Detect which cell encompasses the target text, then output its (X, Y) center coordinate. 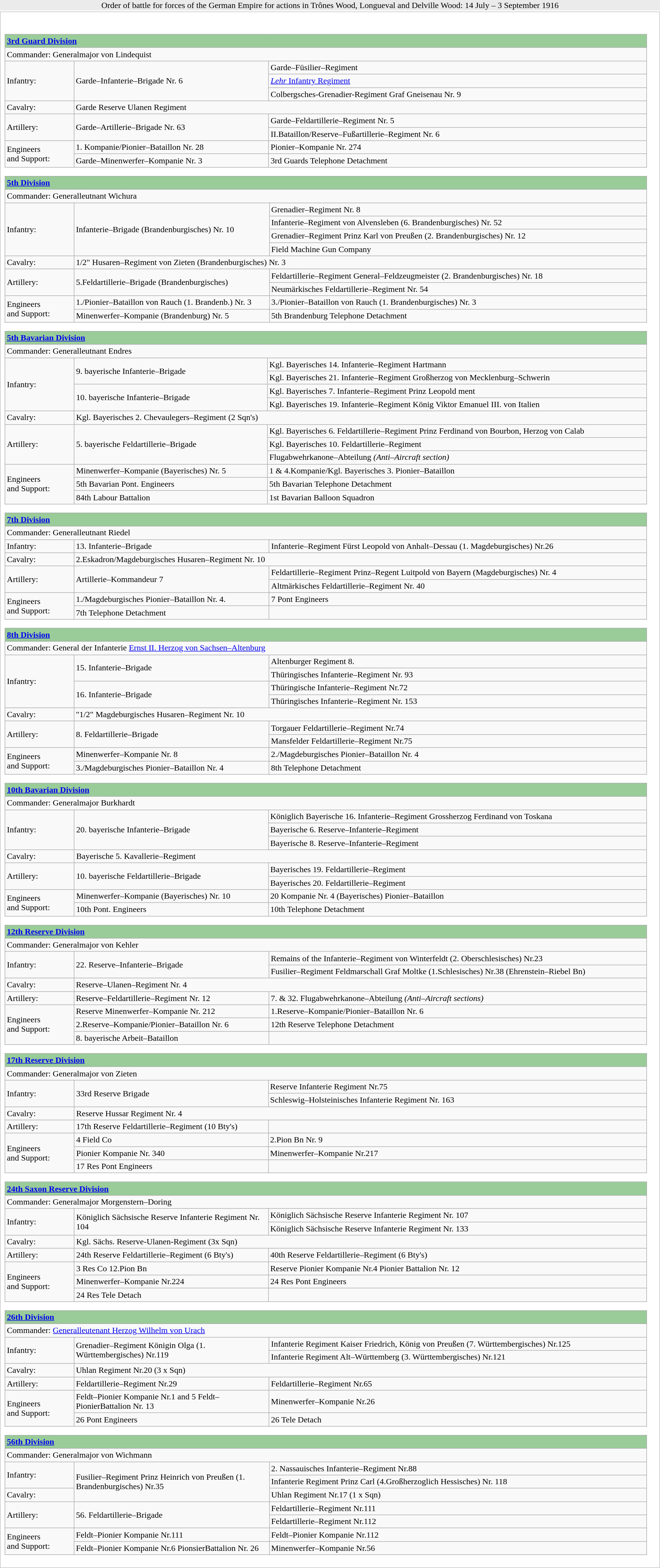
Infanterie Regiment Alt–Württemberg (3. Württembergisches) Nr.121 (458, 1357)
Bayerisches 19. Feldartillerie–Regiment (457, 869)
12th Reserve Division (326, 932)
Schleswig–Holsteinisches Infanterie Regiment Nr. 163 (457, 1100)
Commander: Generalmajor Morgenstern–Doring (326, 1202)
10th Telephone Detachment (457, 910)
Commander: Generalleutnant Riedel (326, 533)
10th Pont. Engineers (171, 910)
Minenwerfer–Kompanie Nr.26 (458, 1401)
10. bayerische Infanterie–Brigade (170, 398)
3 Res Co 12.Pion Bn (171, 1268)
1.Reserve–Kompanie/Pionier–Bataillon Nr. 6 (458, 1011)
40th Reserve Feldartillerie–Regiment (6 Bty's) (457, 1255)
Reserve Hussar Regiment Nr. 4 (360, 1113)
Remains of the Infanterie–Regiment von Winterfeldt (2. Oberschlesisches) Nr.23 (458, 958)
Bayerische 6. Reserve–Infanterie–Regiment (457, 830)
Bayerisches 20. Feldartillerie–Regiment (457, 883)
Minenwerfer–Kompanie Nr.224 (171, 1282)
Uhlan Regiment Nr.17 (1 x Sqn) (458, 1495)
Feldartillerie–Regiment General–Feldzeugmeister (2. Brandenburgisches) Nr. 18 (458, 276)
Königlich Sächsische Reserve Infanterie Regiment Nr. 107 (457, 1215)
26 Pont Engineers (172, 1420)
Reserve Minenwerfer–Kompanie Nr. 212 (171, 1011)
1st Bavarian Balloon Squadron (457, 497)
Kgl. Bayerisches 14. Infanterie–Regiment Hartmann (457, 365)
2.Eskadron/Magdeburgisches Husaren–Regiment Nr. 10 (360, 559)
Kgl. Sächs. Reserve-Ulanen-Regiment (3x Sqn) (360, 1242)
Colbergsches-Grenadier-Regiment Graf Gneisenau Nr. 9 (457, 94)
8th Division (326, 635)
Mansfelder Feldartillerie–Regiment Nr.75 (457, 741)
5.Feldartillerie–Brigade (Brandenburgisches) (172, 282)
Königlich Sächsische Reserve Infanterie Regiment Nr. 133 (457, 1229)
Commander: Generalleutnant Endres (326, 351)
Commander: General der Infanterie Ernst II. Herzog von Sachsen–Altenburg (326, 648)
Commander: Generalmajor von Wichmann (326, 1455)
Infanterie Regiment Prinz Carl (4.Großherzoglich Hessisches) Nr. 118 (458, 1482)
17th Reserve Division (326, 1060)
Lehr Infantry Regiment (457, 81)
33rd Reserve Brigade (171, 1093)
Feldt–Pionier Kompanie Nr.1 and 5 Feldt–PionierBattalion Nr. 13 (172, 1401)
2.Reserve–Kompanie/Pionier–Bataillon Nr. 6 (171, 1025)
Thüringische Infanterie–Regiment Nr.72 (457, 688)
Bayerische 5. Kavallerie–Regiment (360, 856)
24 Res Tele Detach (171, 1295)
1./Magdeburgisches Pionier–Bataillon Nr. 4. (172, 599)
Feldartillerie–Regiment Prinz–Regent Luitpold von Bayern (Magdeburgisches) Nr. 4 (458, 573)
Order of battle for forces of the German Empire for actions in Trônes Wood, Longueval and Delville Wood: 14 July – 3 September 1916 (330, 5)
3rd Guard Division (326, 41)
Commander: Generalmajor von Zieten (326, 1073)
Kgl. Bayerisches 2. Chevaulegers–Regiment (2 Sqn's) (360, 418)
5th Bavarian Division (326, 338)
24 Res Pont Engineers (457, 1282)
Kgl. Bayerisches 7. Infanterie–Regiment Prinz Leopold ment (457, 391)
Feldartillerie–Regiment Nr.111 (458, 1508)
5th Division (326, 183)
Thüringisches Infanterie–Regiment Nr. 153 (457, 701)
Commander: Generalmajor Burkhardt (326, 803)
15. Infanterie–Brigade (172, 668)
Feldt–Pionier Kompanie Nr.111 (172, 1535)
26 Tele Detach (458, 1420)
20. bayerische Infanterie–Brigade (171, 830)
Fusilier–Regiment Feldmarschall Graf Moltke (1.Schlesisches) Nr.38 (Ehrenstein–Riebel Bn) (458, 971)
22. Reserve–Infanterie–Brigade (171, 965)
Kgl. Bayerisches 10. Feldartillerie–Regiment (457, 444)
Minenwerfer–Kompanie Nr. 8 (172, 754)
3rd Guards Telephone Detachment (457, 161)
16. Infanterie–Brigade (172, 694)
Altenburger Regiment 8. (457, 661)
10. bayerische Feldartillerie–Brigade (171, 876)
Commander: Generalmajor von Lindequist (326, 54)
Bayerische 8. Reserve–Infanterie–Regiment (457, 843)
17 Res Pont Engineers (171, 1166)
3./Magdeburgisches Pionier–Bataillon Nr. 4 (172, 768)
8. bayerische Arbeit–Bataillon (171, 1038)
Garde–Artillerie–Brigade Nr. 63 (171, 127)
7 Pont Engineers (458, 599)
Garde Reserve Ulanen Regiment (360, 108)
1./Pionier–Bataillon von Rauch (1. Brandenb.) Nr. 3 (172, 302)
Fusilier–Regiment Prinz Heinrich von Preußen (1. Brandenburgisches) Nr.35 (172, 1481)
5. bayerische Feldartillerie–Brigade (170, 444)
Königlich Sächsische Reserve Infanterie Regiment Nr. 104 (171, 1222)
Feldartillerie–Regiment Nr.112 (458, 1522)
24th Saxon Reserve Division (326, 1188)
Kgl. Bayerisches 19. Infanterie–Regiment König Viktor Emanuel III. von Italien (457, 404)
Thüringisches Infanterie–Regiment Nr. 93 (457, 675)
2.Pion Bn Nr. 9 (457, 1140)
Pionier–Kompanie Nr. 274 (457, 147)
Feldartillerie–Regiment Nr.65 (458, 1384)
Infanterie Regiment Kaiser Friedrich, König von Preußen (7. Württembergisches) Nr.125 (458, 1344)
II.Bataillon/Reserve–Fußartillerie–Regiment Nr. 6 (457, 134)
Flugabwehrkanone–Abteilung (Anti–Aircraft section) (457, 457)
Garde–Feldartillerie–Regiment Nr. 5 (457, 121)
Grenadier–Regiment Nr. 8 (458, 209)
Reserve–Feldartillerie–Regiment Nr. 12 (171, 998)
Kgl. Bayerisches 6. Feldartillerie–Regiment Prinz Ferdinand von Bourbon, Herzog von Calab (457, 431)
1. Kompanie/Pionier–Bataillon Nr. 28 (171, 147)
3./Pionier–Bataillon von Rauch (1. Brandenburgisches) Nr. 3 (458, 302)
8. Feldartillerie–Brigade (172, 734)
Garde–Füsilier–Regiment (457, 67)
Reserve Infanterie Regiment Nr.75 (457, 1087)
4 Field Co (171, 1140)
Commander: Generalmajor von Kehler (326, 945)
17th Reserve Feldartillerie–Regiment (10 Bty's) (171, 1127)
10th Bavarian Division (326, 790)
84th Labour Battalion (170, 497)
Commander: Generalleutenant Herzog Wilhelm von Urach (326, 1330)
1/2" Husaren–Regiment von Zieten (Brandenburgisches) Nr. 3 (360, 263)
56th Division (326, 1442)
Minenwerfer–Kompanie (Bayerisches) Nr. 5 (170, 471)
Field Machine Gun Company (458, 249)
Infanterie–Brigade (Brandenburgisches) Nr. 10 (172, 229)
Artillerie–Kommandeur 7 (172, 579)
7th Division (326, 520)
Garde–Infanterie–Brigade Nr. 6 (171, 81)
5th Bavarian Pont. Engineers (170, 484)
56. Feldartillerie–Brigade (172, 1515)
2./Magdeburgisches Pionier–Bataillon Nr. 4 (457, 754)
8th Telephone Detachment (457, 768)
Minenwerfer–Kompanie (Bayerisches) Nr. 10 (171, 896)
Minenwerfer–Kompanie Nr.217 (457, 1153)
1 & 4.Kompanie/Kgl. Bayerisches 3. Pionier–Bataillon (457, 471)
Grenadier–Regiment Prinz Karl von Preußen (2. Brandenburgisches) Nr. 12 (458, 236)
Feldartillerie–Regiment Nr.29 (172, 1384)
7th Telephone Detachment (172, 612)
Reserve–Ulanen–Regiment Nr. 4 (360, 985)
5th Brandenburg Telephone Detachment (458, 316)
Pionier Kompanie Nr. 340 (171, 1153)
13. Infanterie–Brigade (172, 546)
Grenadier–Regiment Königin Olga (1. Württembergisches) Nr.119 (172, 1350)
5th Bavarian Telephone Detachment (457, 484)
12th Reserve Telephone Detachment (458, 1025)
Neumärkisches Feldartillerie–Regiment Nr. 54 (458, 289)
Reserve Pionier Kompanie Nr.4 Pionier Battalion Nr. 12 (457, 1268)
Infanterie–Regiment von Alvensleben (6. Brandenburgisches) Nr. 52 (458, 223)
Minenwerfer–Kompanie (Brandenburg) Nr. 5 (172, 316)
26th Division (326, 1317)
Uhlan Regiment Nr.20 (3 x Sqn) (360, 1370)
24th Reserve Feldartillerie–Regiment (6 Bty's) (171, 1255)
9. bayerische Infanterie–Brigade (170, 371)
Feldt–Pionier Kompanie Nr.112 (458, 1535)
Kgl. Bayerisches 21. Infanterie–Regiment Großherzog von Mecklenburg–Schwerin (457, 378)
Infanterie–Regiment Fürst Leopold von Anhalt–Dessau (1. Magdeburgisches) Nr.26 (458, 546)
Königlich Bayerische 16. Infanterie–Regiment Grossherzog Ferdinand von Toskana (457, 816)
7. & 32. Flugabwehrkanone–Abteilung (Anti–Aircraft sections) (458, 998)
Torgauer Feldartillerie–Regiment Nr.74 (457, 728)
"1/2" Magdeburgisches Husaren–Regiment Nr. 10 (360, 714)
20 Kompanie Nr. 4 (Bayerisches) Pionier–Bataillon (457, 896)
Feldt–Pionier Kompanie Nr.6 PionsierBattalion Nr. 26 (172, 1548)
Minenwerfer–Kompanie Nr.56 (458, 1548)
Altmärkisches Feldartillerie–Regiment Nr. 40 (458, 586)
Garde–Minenwerfer–Kompanie Nr. 3 (171, 161)
2. Nassauisches Infanterie–Regiment Nr.88 (458, 1468)
Commander: Generalleutnant Wichura (326, 196)
